Identify which cell holds the provided text, then report its [x, y] central coordinate. 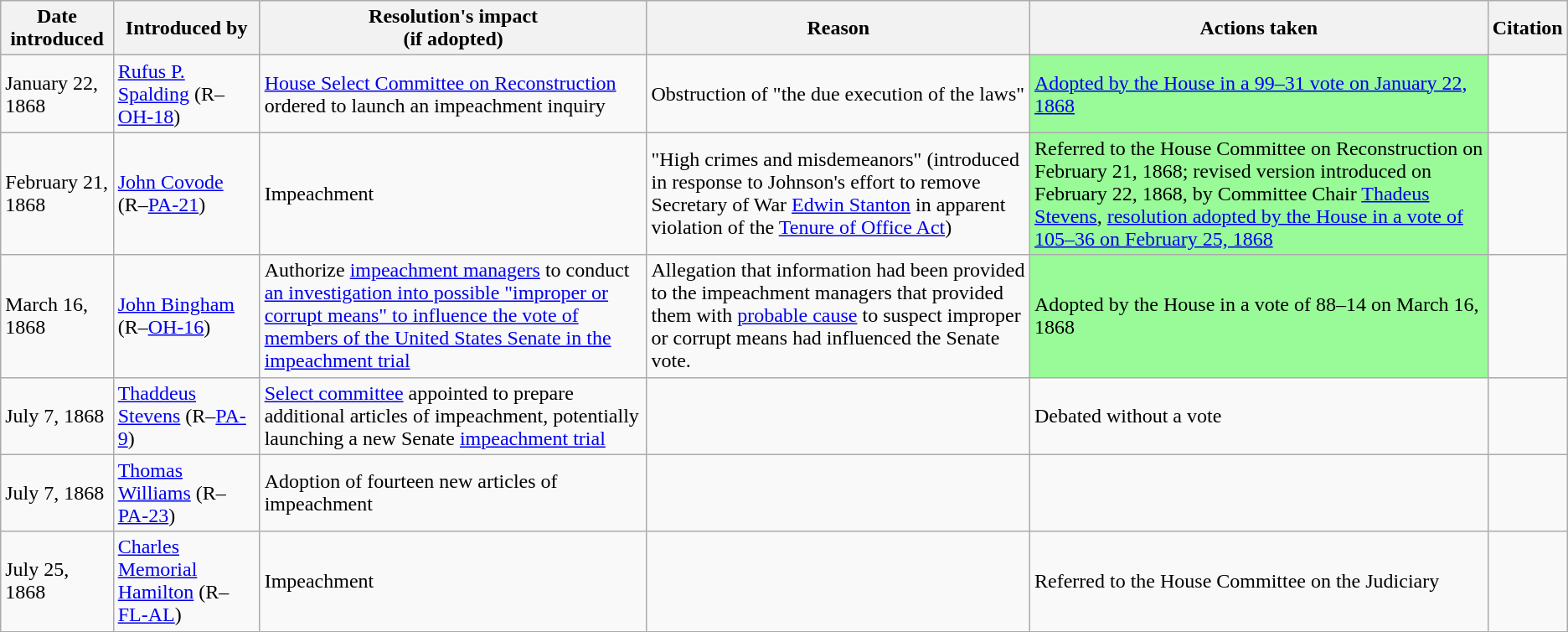
Actions taken [1260, 28]
Referred to the House Committee on the Judiciary [1260, 582]
Citation [1528, 28]
Charles Memorial Hamilton (R–FL-AL) [186, 582]
Adopted by the House in a vote of 88–14 on March 16, 1868 [1260, 316]
Adoption of fourteen new articles of impeachment [453, 493]
Obstruction of "the due execution of the laws" [838, 94]
Thomas Williams (R–PA-23) [186, 493]
Introduced by [186, 28]
House Select Committee on Reconstruction ordered to launch an impeachment inquiry [453, 94]
John Covode (R–PA-21) [186, 194]
July 25, 1868 [57, 582]
Date introduced [57, 28]
March 16, 1868 [57, 316]
Resolution's impact(if adopted) [453, 28]
February 21, 1868 [57, 194]
Rufus P. Spalding (R–OH-18) [186, 94]
Adopted by the House in a 99–31 vote on January 22, 1868 [1260, 94]
Reason [838, 28]
Select committee appointed to prepare additional articles of impeachment, potentially launching a new Senate impeachment trial [453, 416]
Thaddeus Stevens (R–PA-9) [186, 416]
Debated without a vote [1260, 416]
John Bingham (R–OH-16) [186, 316]
January 22, 1868 [57, 94]
